Find where the given text appears and provide that cell's center as [X, Y] coordinate. 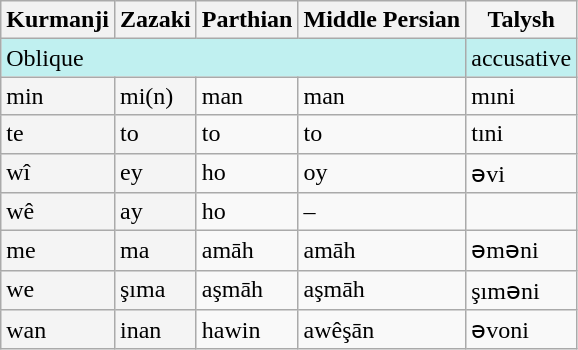
tıni [522, 134]
inan [155, 330]
əməni [522, 251]
me [58, 251]
min [58, 96]
Kurmanji [58, 20]
wan [58, 330]
şıməni [522, 290]
– [382, 212]
we [58, 290]
ay [155, 212]
wê [58, 212]
wî [58, 173]
oy [382, 173]
accusative [522, 58]
ma [155, 251]
əvi [522, 173]
mi(n) [155, 96]
mıni [522, 96]
Oblique [234, 58]
Middle Persian [382, 20]
əvoni [522, 330]
şıma [155, 290]
te [58, 134]
Parthian [247, 20]
hawin [247, 330]
Talysh [522, 20]
ey [155, 173]
Zazaki [155, 20]
awêşān [382, 330]
